Search for the cell housing the specified text and yield its [X, Y] center coordinate. 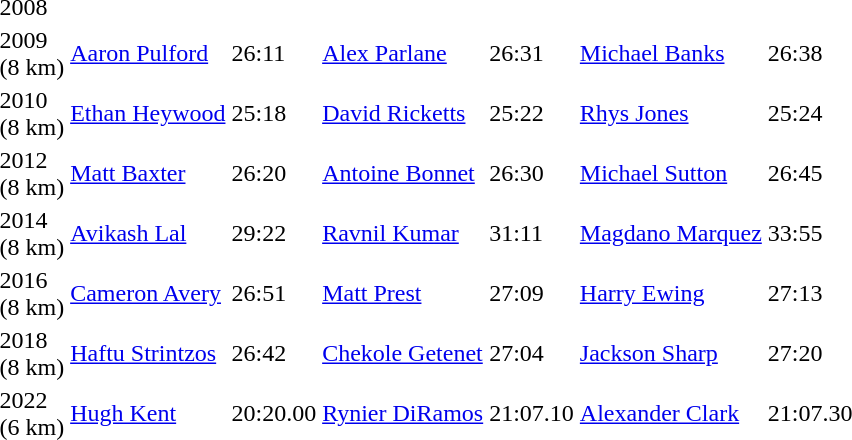
Ethan Heywood [148, 114]
Harry Ewing [670, 294]
26:42 [274, 354]
Jackson Sharp [670, 354]
26:30 [532, 174]
Cameron Avery [148, 294]
David Ricketts [403, 114]
Rhys Jones [670, 114]
Magdano Marquez [670, 234]
Michael Sutton [670, 174]
26:11 [274, 54]
27:09 [532, 294]
27:04 [532, 354]
25:18 [274, 114]
29:22 [274, 234]
Antoine Bonnet [403, 174]
Matt Prest [403, 294]
25:22 [532, 114]
Matt Baxter [148, 174]
Michael Banks [670, 54]
Alex Parlane [403, 54]
Chekole Getenet [403, 354]
Avikash Lal [148, 234]
Ravnil Kumar [403, 234]
26:31 [532, 54]
26:51 [274, 294]
26:20 [274, 174]
Aaron Pulford [148, 54]
31:11 [532, 234]
Haftu Strintzos [148, 354]
